Capture the cell that displays the provided text and extract its [x, y] central coordinate. 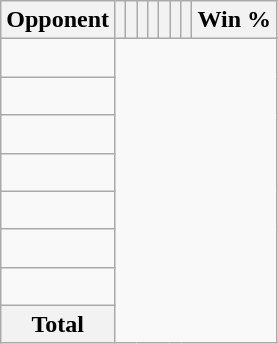
Opponent [58, 20]
Win % [234, 20]
Total [58, 324]
